Scan for the cell matching the given text and deliver its (x, y) coordinate at center. 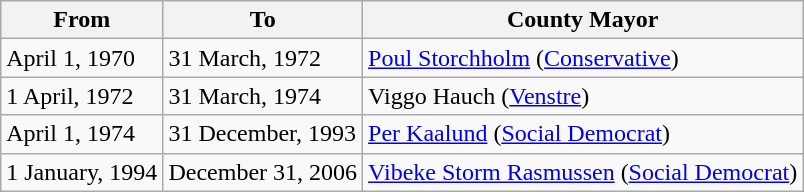
To (263, 20)
April 1, 1974 (82, 134)
31 March, 1974 (263, 96)
Vibeke Storm Rasmussen (Social Democrat) (583, 172)
31 March, 1972 (263, 58)
Poul Storchholm (Conservative) (583, 58)
Per Kaalund (Social Democrat) (583, 134)
31 December, 1993 (263, 134)
December 31, 2006 (263, 172)
April 1, 1970 (82, 58)
Viggo Hauch (Venstre) (583, 96)
1 April, 1972 (82, 96)
From (82, 20)
1 January, 1994 (82, 172)
County Mayor (583, 20)
